Scan for the cell matching the given text and deliver its (X, Y) coordinate at center. 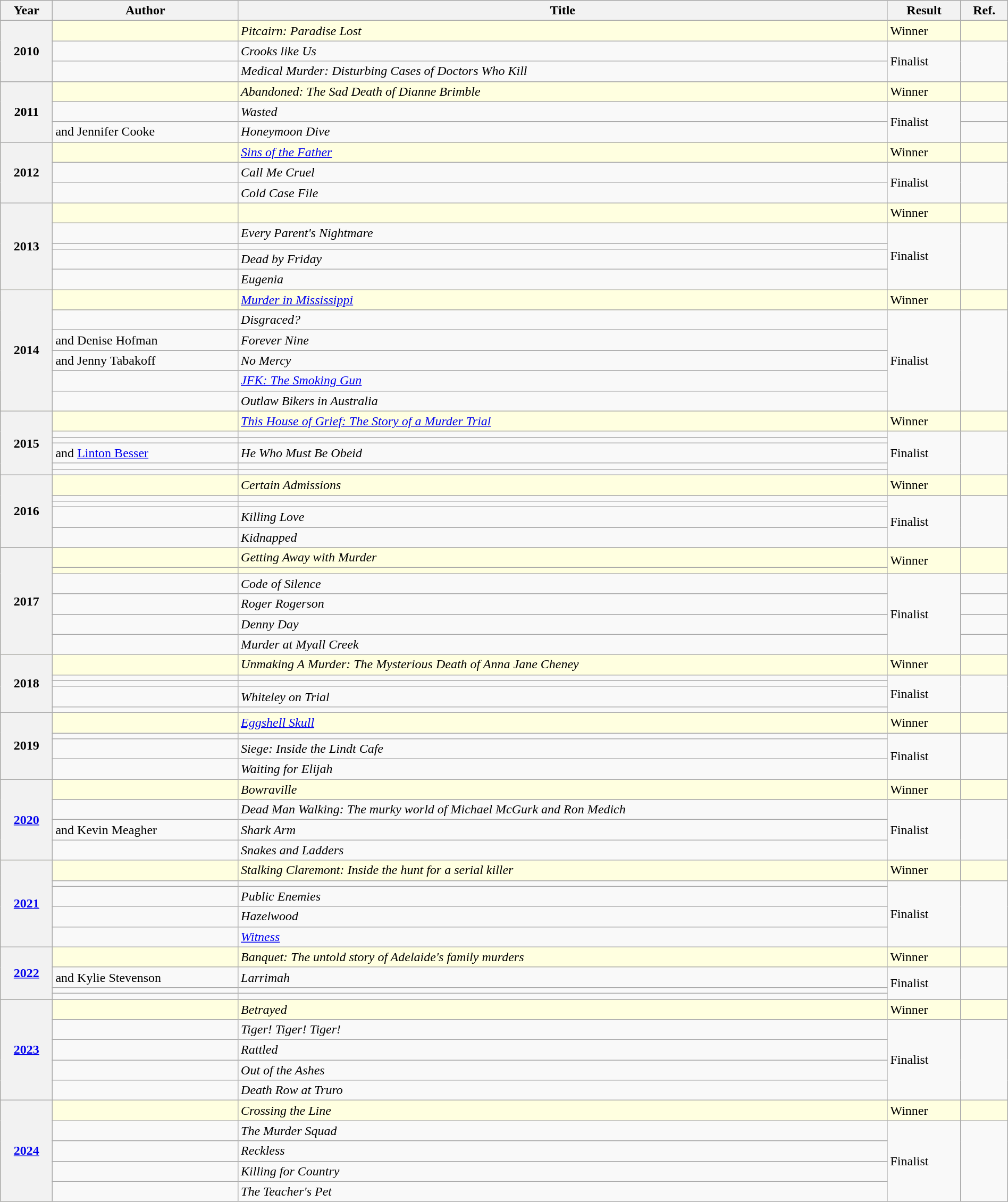
2020 (27, 820)
Forever Nine (562, 340)
2022 (27, 973)
Whiteley on Trial (562, 696)
Killing Love (562, 517)
and Jennifer Cooke (146, 132)
2015 (27, 443)
Sins of the Father (562, 152)
Betrayed (562, 1010)
Murder in Mississippi (562, 300)
Every Parent's Nightmare (562, 233)
Bowraville (562, 789)
The Murder Squad (562, 1131)
2013 (27, 246)
Unmaking A Murder: The Mysterious Death of Anna Jane Cheney (562, 665)
Eugenia (562, 280)
Out of the Ashes (562, 1070)
Dead Man Walking: The murky world of Michael McGurk and Ron Medich (562, 810)
No Mercy (562, 360)
2012 (27, 172)
Roger Rogerson (562, 604)
Stalking Claremont: Inside the hunt for a serial killer (562, 870)
Eggshell Skull (562, 722)
and Kevin Meagher (146, 830)
Outlaw Bikers in Australia (562, 401)
2011 (27, 112)
Crossing the Line (562, 1111)
Rattled (562, 1050)
Reckless (562, 1151)
Crooks like Us (562, 51)
Author (146, 11)
Hazelwood (562, 917)
Waiting for Elijah (562, 769)
Code of Silence (562, 584)
Certain Admissions (562, 485)
He Who Must Be Obeid (562, 453)
Disgraced? (562, 320)
Shark Arm (562, 830)
Witness (562, 937)
Dead by Friday (562, 259)
and Linton Besser (146, 453)
Public Enemies (562, 896)
and Jenny Tabakoff (146, 360)
2014 (27, 350)
and Denise Hofman (146, 340)
Getting Away with Murder (562, 558)
Siege: Inside the Lindt Cafe (562, 749)
Honeymoon Dive (562, 132)
The Teacher's Pet (562, 1191)
Ref. (984, 11)
and Kylie Stevenson (146, 977)
Year (27, 11)
This House of Grief: The Story of a Murder Trial (562, 421)
Denny Day (562, 624)
Murder at Myall Creek (562, 644)
Snakes and Ladders (562, 850)
Pitcairn: Paradise Lost (562, 31)
Killing for Country (562, 1171)
2023 (27, 1050)
2021 (27, 904)
Death Row at Truro (562, 1090)
Wasted (562, 112)
2017 (27, 601)
Cold Case File (562, 192)
Banquet: The untold story of Adelaide's family murders (562, 957)
2018 (27, 684)
JFK: The Smoking Gun (562, 381)
2016 (27, 511)
Kidnapped (562, 537)
Tiger! Tiger! Tiger! (562, 1030)
Abandoned: The Sad Death of Dianne Brimble (562, 91)
Call Me Cruel (562, 172)
2010 (27, 51)
Result (924, 11)
2019 (27, 745)
2024 (27, 1151)
Larrimah (562, 977)
Medical Murder: Disturbing Cases of Doctors Who Kill (562, 71)
Title (562, 11)
